Detect which cell encompasses the target text, then output its [X, Y] center coordinate. 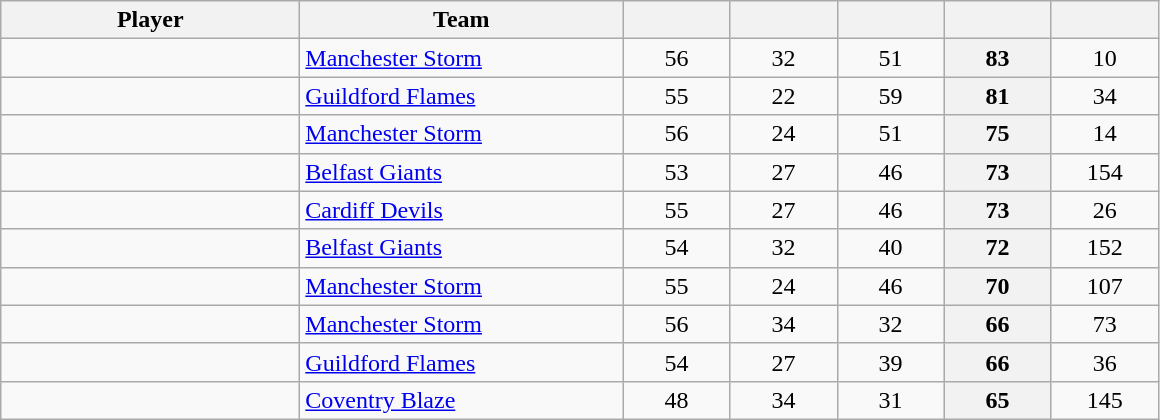
14 [1104, 134]
Coventry Blaze [462, 400]
39 [890, 362]
107 [1104, 286]
31 [890, 400]
72 [998, 248]
75 [998, 134]
40 [890, 248]
83 [998, 58]
59 [890, 96]
Player [150, 20]
70 [998, 286]
Team [462, 20]
22 [784, 96]
152 [1104, 248]
81 [998, 96]
26 [1104, 210]
10 [1104, 58]
36 [1104, 362]
53 [676, 172]
65 [998, 400]
154 [1104, 172]
145 [1104, 400]
48 [676, 400]
Cardiff Devils [462, 210]
